Detect which cell encompasses the target text, then output its (X, Y) center coordinate. 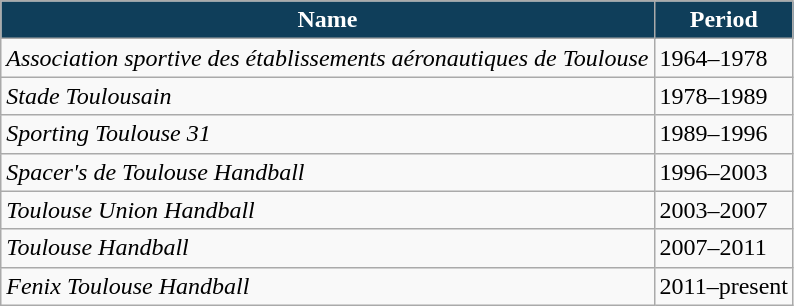
Stade Toulousain (328, 96)
Name (328, 20)
1996–2003 (724, 172)
Fenix Toulouse Handball (328, 286)
Association sportive des établissements aéronautiques de Toulouse (328, 58)
2003–2007 (724, 210)
2007–2011 (724, 248)
1989–1996 (724, 134)
2011–present (724, 286)
Toulouse Handball (328, 248)
Period (724, 20)
Spacer's de Toulouse Handball (328, 172)
Sporting Toulouse 31 (328, 134)
1964–1978 (724, 58)
Toulouse Union Handball (328, 210)
1978–1989 (724, 96)
